Detect which cell encompasses the target text, then output its (x, y) center coordinate. 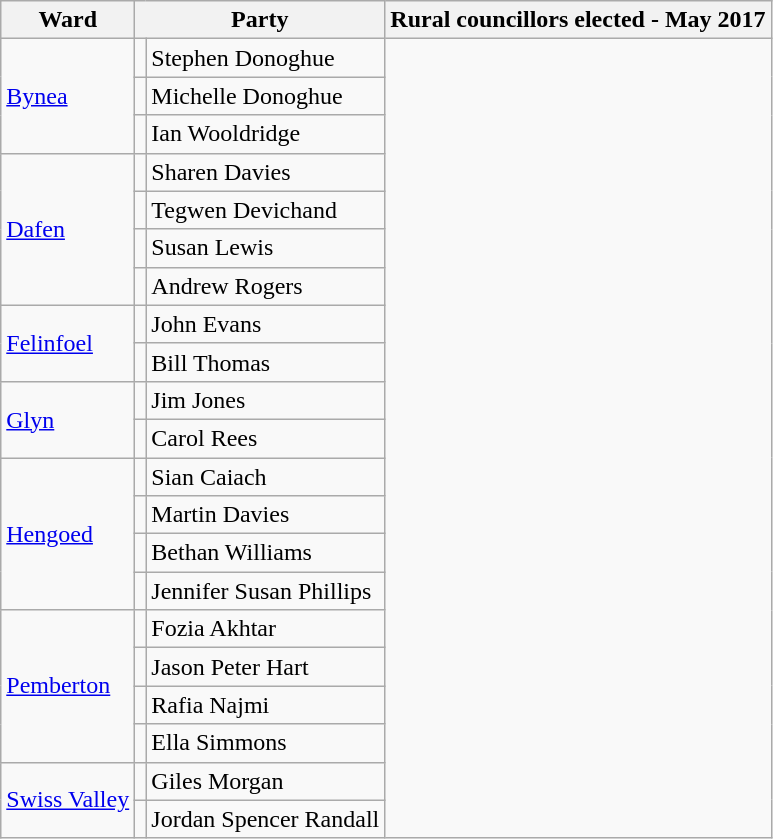
Sian Caiach (266, 477)
Jennifer Susan Phillips (266, 591)
Jim Jones (266, 400)
Dafen (68, 229)
Bynea (68, 96)
John Evans (266, 324)
Rural councillors elected - May 2017 (578, 20)
Ella Simmons (266, 743)
Bethan Williams (266, 553)
Ian Wooldridge (266, 134)
Andrew Rogers (266, 286)
Carol Rees (266, 438)
Martin Davies (266, 515)
Giles Morgan (266, 781)
Fozia Akhtar (266, 629)
Sharen Davies (266, 172)
Bill Thomas (266, 362)
Hengoed (68, 534)
Ward (68, 20)
Glyn (68, 419)
Party (260, 20)
Swiss Valley (68, 800)
Tegwen Devichand (266, 210)
Stephen Donoghue (266, 58)
Susan Lewis (266, 248)
Jason Peter Hart (266, 667)
Rafia Najmi (266, 705)
Felinfoel (68, 343)
Michelle Donoghue (266, 96)
Pemberton (68, 686)
Jordan Spencer Randall (266, 819)
